Output the (x, y) coordinate of the center of the cell containing the given text.  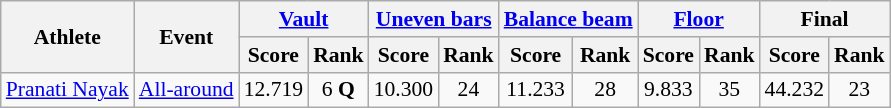
Balance beam (568, 19)
Uneven bars (434, 19)
Event (186, 36)
Final (825, 19)
28 (606, 90)
Athlete (68, 36)
Floor (699, 19)
23 (860, 90)
Vault (304, 19)
35 (730, 90)
11.233 (536, 90)
12.719 (274, 90)
6 Q (338, 90)
44.232 (794, 90)
24 (468, 90)
10.300 (404, 90)
9.833 (668, 90)
Pranati Nayak (68, 90)
All-around (186, 90)
